Determine the (x, y) coordinate at the center of the cell enclosing the given text.  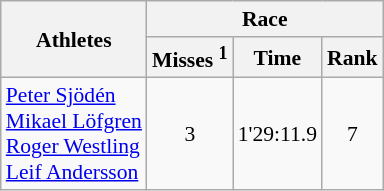
1'29:11.9 (278, 134)
Misses 1 (190, 58)
Rank (352, 58)
Peter SjödénMikael LöfgrenRoger WestlingLeif Andersson (74, 134)
Time (278, 58)
7 (352, 134)
Athletes (74, 40)
Race (265, 19)
3 (190, 134)
